Capture the cell that displays the provided text and extract its [x, y] central coordinate. 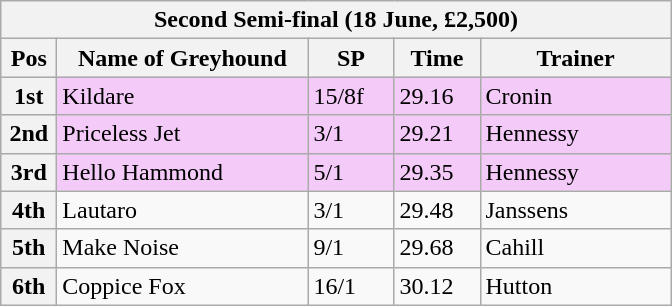
Trainer [576, 58]
Name of Greyhound [182, 58]
29.16 [437, 96]
16/1 [351, 286]
Hutton [576, 286]
Kildare [182, 96]
Second Semi-final (18 June, £2,500) [336, 20]
6th [29, 286]
29.21 [437, 134]
5/1 [351, 172]
4th [29, 210]
Cronin [576, 96]
1st [29, 96]
Pos [29, 58]
Cahill [576, 248]
29.68 [437, 248]
3rd [29, 172]
Time [437, 58]
Priceless Jet [182, 134]
15/8f [351, 96]
2nd [29, 134]
Coppice Fox [182, 286]
29.35 [437, 172]
SP [351, 58]
29.48 [437, 210]
9/1 [351, 248]
Janssens [576, 210]
5th [29, 248]
Hello Hammond [182, 172]
Make Noise [182, 248]
Lautaro [182, 210]
30.12 [437, 286]
